For the text-containing cell, return its midpoint in [X, Y] coordinate format. 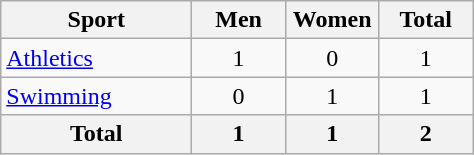
Men [239, 20]
Swimming [96, 96]
Athletics [96, 58]
Women [332, 20]
2 [426, 134]
Sport [96, 20]
